Pinpoint the cell where the given text exists, returning its (x, y) midpoint coordinate. 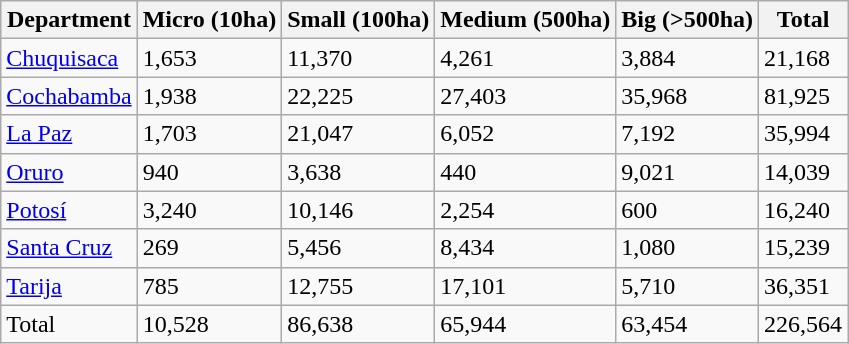
10,146 (358, 210)
2,254 (526, 210)
22,225 (358, 96)
17,101 (526, 286)
1,080 (688, 248)
Department (69, 20)
21,047 (358, 134)
10,528 (210, 324)
5,456 (358, 248)
785 (210, 286)
Potosí (69, 210)
La Paz (69, 134)
Small (100ha) (358, 20)
3,884 (688, 58)
Santa Cruz (69, 248)
12,755 (358, 286)
11,370 (358, 58)
35,968 (688, 96)
1,938 (210, 96)
Tarija (69, 286)
226,564 (804, 324)
63,454 (688, 324)
81,925 (804, 96)
Big (>500ha) (688, 20)
6,052 (526, 134)
7,192 (688, 134)
Micro (10ha) (210, 20)
15,239 (804, 248)
3,638 (358, 172)
5,710 (688, 286)
35,994 (804, 134)
Oruro (69, 172)
440 (526, 172)
600 (688, 210)
Medium (500ha) (526, 20)
1,703 (210, 134)
3,240 (210, 210)
269 (210, 248)
940 (210, 172)
Chuquisaca (69, 58)
16,240 (804, 210)
14,039 (804, 172)
86,638 (358, 324)
36,351 (804, 286)
8,434 (526, 248)
Cochabamba (69, 96)
9,021 (688, 172)
21,168 (804, 58)
65,944 (526, 324)
1,653 (210, 58)
27,403 (526, 96)
4,261 (526, 58)
